Provide the (x, y) coordinate of the cell's center where the given text is located.  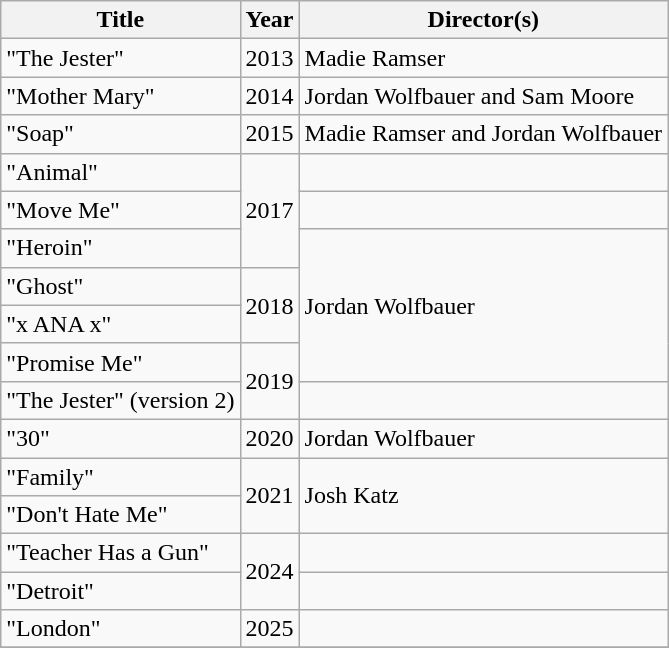
Jordan Wolfbauer and Sam Moore (484, 96)
"Animal" (120, 172)
"London" (120, 629)
2015 (270, 134)
"Don't Hate Me" (120, 515)
"Family" (120, 477)
2013 (270, 58)
"Soap" (120, 134)
"x ANA x" (120, 324)
2024 (270, 572)
"30" (120, 438)
2020 (270, 438)
2014 (270, 96)
Madie Ramser and Jordan Wolfbauer (484, 134)
"Heroin" (120, 248)
"Mother Mary" (120, 96)
"Ghost" (120, 286)
"Move Me" (120, 210)
"The Jester" (120, 58)
Year (270, 20)
2019 (270, 381)
"Detroit" (120, 591)
Title (120, 20)
"Teacher Has a Gun" (120, 553)
Madie Ramser (484, 58)
2021 (270, 496)
2018 (270, 305)
2017 (270, 210)
2025 (270, 629)
Director(s) (484, 20)
"The Jester" (version 2) (120, 400)
"Promise Me" (120, 362)
Josh Katz (484, 496)
